Find where the given text appears and provide that cell's center as [X, Y] coordinate. 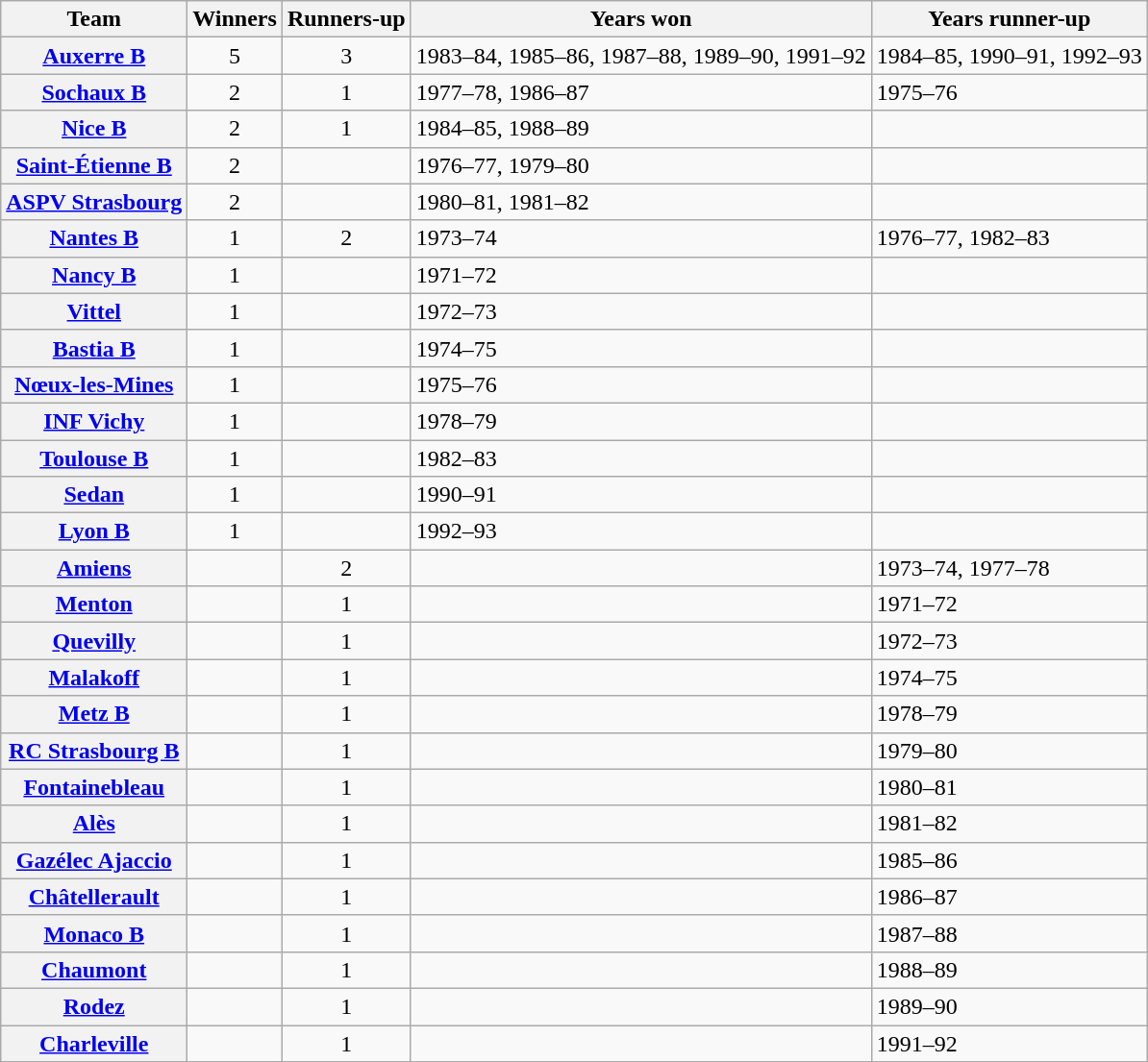
Metz B [94, 714]
1977–78, 1986–87 [640, 92]
Nœux-les-Mines [94, 384]
Sochaux B [94, 92]
Quevilly [94, 641]
Lyon B [94, 531]
1973–74, 1977–78 [1010, 568]
1988–89 [1010, 970]
Years runner-up [1010, 19]
Alès [94, 824]
1984–85, 1988–89 [640, 129]
Amiens [94, 568]
3 [346, 56]
1986–87 [1010, 897]
Toulouse B [94, 458]
Years won [640, 19]
1976–77, 1982–83 [1010, 238]
1982–83 [640, 458]
Rodez [94, 1006]
Nantes B [94, 238]
Fontainebleau [94, 787]
1989–90 [1010, 1006]
1980–81 [1010, 787]
Runners-up [346, 19]
1981–82 [1010, 824]
1990–91 [640, 495]
Malakoff [94, 678]
Auxerre B [94, 56]
Vittel [94, 311]
ASPV Strasbourg [94, 202]
5 [235, 56]
1973–74 [640, 238]
Sedan [94, 495]
Chaumont [94, 970]
Monaco B [94, 933]
1976–77, 1979–80 [640, 165]
Charleville [94, 1043]
Nice B [94, 129]
1987–88 [1010, 933]
1984–85, 1990–91, 1992–93 [1010, 56]
1992–93 [640, 531]
Bastia B [94, 348]
Gazélec Ajaccio [94, 860]
RC Strasbourg B [94, 751]
1983–84, 1985–86, 1987–88, 1989–90, 1991–92 [640, 56]
1979–80 [1010, 751]
1991–92 [1010, 1043]
1980–81, 1981–82 [640, 202]
Team [94, 19]
Winners [235, 19]
Saint-Étienne B [94, 165]
1985–86 [1010, 860]
Châtellerault [94, 897]
INF Vichy [94, 421]
Nancy B [94, 275]
Menton [94, 605]
